From the cell containing the given text, extract its center point as (X, Y) coordinate. 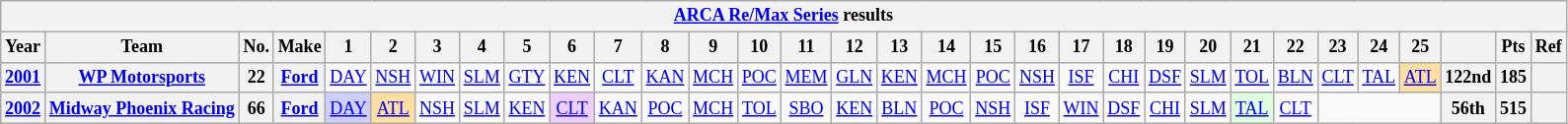
MEM (806, 77)
56th (1468, 108)
2 (393, 47)
14 (946, 47)
13 (900, 47)
Make (300, 47)
2001 (24, 77)
No. (257, 47)
515 (1514, 108)
20 (1208, 47)
24 (1379, 47)
23 (1338, 47)
16 (1038, 47)
5 (527, 47)
18 (1124, 47)
Ref (1548, 47)
12 (855, 47)
Pts (1514, 47)
11 (806, 47)
10 (759, 47)
19 (1165, 47)
3 (438, 47)
122nd (1468, 77)
9 (713, 47)
185 (1514, 77)
Year (24, 47)
SBO (806, 108)
ARCA Re/Max Series results (784, 16)
4 (482, 47)
1 (348, 47)
17 (1082, 47)
2002 (24, 108)
7 (618, 47)
25 (1420, 47)
21 (1251, 47)
66 (257, 108)
6 (572, 47)
GTY (527, 77)
Midway Phoenix Racing (142, 108)
8 (665, 47)
15 (993, 47)
Team (142, 47)
WP Motorsports (142, 77)
GLN (855, 77)
